Locate the cell with the specified text and output its [X, Y] center coordinate. 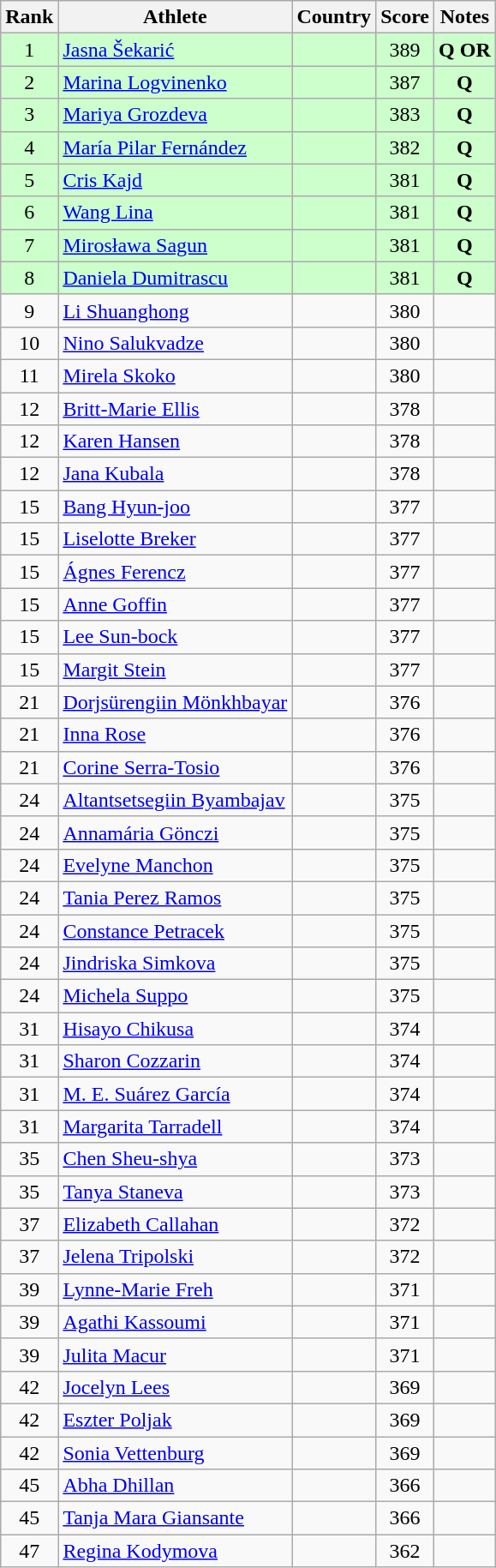
6 [29, 213]
Wang Lina [175, 213]
Tanya Staneva [175, 1192]
Altantsetsegiin Byambajav [175, 800]
Ágnes Ferencz [175, 572]
Liselotte Breker [175, 539]
Jasna Šekarić [175, 50]
Cris Kajd [175, 180]
María Pilar Fernández [175, 147]
Lee Sun-bock [175, 637]
Q OR [465, 50]
5 [29, 180]
Tania Perez Ramos [175, 898]
Sonia Vettenburg [175, 1453]
Jana Kubala [175, 474]
2 [29, 82]
Score [405, 17]
Anne Goffin [175, 604]
Dorjsürengiin Mönkhbayar [175, 702]
8 [29, 278]
1 [29, 50]
11 [29, 375]
Elizabeth Callahan [175, 1224]
Rank [29, 17]
Daniela Dumitrascu [175, 278]
Julita Macur [175, 1355]
Corine Serra-Tosio [175, 767]
Constance Petracek [175, 930]
4 [29, 147]
Nino Salukvadze [175, 343]
Li Shuanghong [175, 310]
Karen Hansen [175, 442]
383 [405, 115]
Chen Sheu-shya [175, 1159]
Margarita Tarradell [175, 1126]
Hisayo Chikusa [175, 1029]
M. E. Suárez García [175, 1094]
362 [405, 1551]
Bang Hyun-joo [175, 507]
Britt-Marie Ellis [175, 409]
Michela Suppo [175, 996]
Tanja Mara Giansante [175, 1518]
Athlete [175, 17]
Evelyne Manchon [175, 865]
387 [405, 82]
Jocelyn Lees [175, 1387]
Margit Stein [175, 670]
Lynne-Marie Freh [175, 1289]
9 [29, 310]
Mirosława Sagun [175, 245]
10 [29, 343]
3 [29, 115]
Mariya Grozdeva [175, 115]
Inna Rose [175, 735]
Regina Kodymova [175, 1551]
Marina Logvinenko [175, 82]
7 [29, 245]
389 [405, 50]
Jindriska Simkova [175, 964]
Country [334, 17]
Notes [465, 17]
Jelena Tripolski [175, 1257]
47 [29, 1551]
Sharon Cozzarin [175, 1061]
382 [405, 147]
Annamária Gönczi [175, 832]
Eszter Poljak [175, 1420]
Agathi Kassoumi [175, 1322]
Mirela Skoko [175, 375]
Abha Dhillan [175, 1486]
